Scan for the cell matching the given text and deliver its (X, Y) coordinate at center. 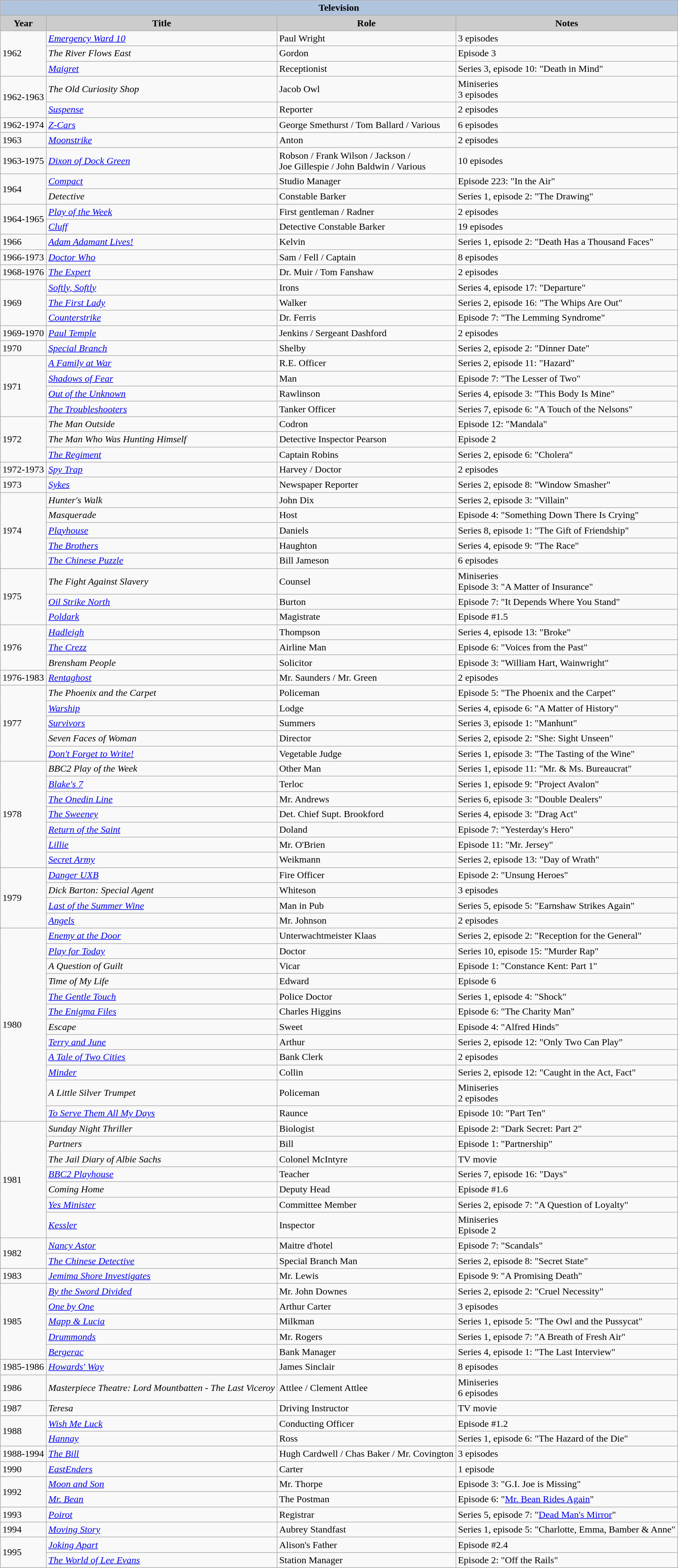
Terloc (366, 784)
Mr. Bean (162, 1499)
Series 3, episode 1: "Manhunt" (567, 723)
Poldark (162, 617)
Robson / Frank Wilson / Jackson / Joe Gillespie / John Baldwin / Various (366, 160)
Play for Today (162, 951)
19 episodes (567, 227)
Television (339, 8)
Constable Barker (366, 196)
1963 (23, 140)
Episode 3: "William Hart, Wainwright" (567, 662)
John Dix (366, 500)
1962 (23, 53)
Kelvin (366, 242)
The Man Outside (162, 424)
Newspaper Reporter (366, 485)
1974 (23, 530)
Episode 2: "Dark Secret: Part 2" (567, 1129)
Episode #2.4 (567, 1545)
Harvey / Doctor (366, 470)
Host (366, 515)
Counterstrike (162, 318)
1976-1983 (23, 678)
Sam / Fell / Captain (366, 257)
The Jail Diary of Albie Sachs (162, 1159)
Series 2, episode 16: "The Whips Are Out" (567, 303)
Adam Adamant Lives! (162, 242)
Jemima Shore Investigates (162, 1276)
Lillie (162, 845)
Anton (366, 140)
Moonstrike (162, 140)
Episode #1.6 (567, 1189)
Series 5, episode 5: "Earnshaw Strikes Again" (567, 905)
Playhouse (162, 530)
Return of the Saint (162, 829)
Episode 12: "Mandala" (567, 424)
Moon and Son (162, 1484)
Series 4, episode 13: "Broke" (567, 632)
Secret Army (162, 860)
Hunter's Walk (162, 500)
Series 7, episode 16: "Days" (567, 1174)
1994 (23, 1530)
Series 2, episode 8: "Secret State" (567, 1261)
Jenkins / Sergeant Dashford (366, 333)
Angels (162, 920)
Brensham People (162, 662)
Series 1, episode 11: "Mr. & Ms. Bureaucrat" (567, 769)
Yes Minister (162, 1205)
Bill (366, 1144)
Hadleigh (162, 632)
1966 (23, 242)
Series 7, episode 6: "A Touch of the Nelsons" (567, 409)
Series 2, episode 13: "Day of Wrath" (567, 860)
Biologist (366, 1129)
Series 4, episode 3: "Drag Act" (567, 814)
Series 1, episode 6: "The Hazard of the Die" (567, 1438)
Joking Apart (162, 1545)
Charles Higgins (366, 1012)
Gordon (366, 53)
Episode 3 (567, 53)
Series 4, episode 6: "A Matter of History" (567, 708)
Conducting Officer (366, 1423)
Don't Forget to Write! (162, 754)
Deputy Head (366, 1189)
1973 (23, 485)
Episode 2: "Unsung Heroes" (567, 875)
Episode 6: "Mr. Bean Rides Again" (567, 1499)
Series 10, episode 15: "Murder Rap" (567, 951)
Miniseries Episode 3: "A Matter of Insurance" (567, 581)
Bank Clerk (366, 1057)
The Onedin Line (162, 799)
Miniseries 2 episodes (567, 1093)
Maitre d'hotel (366, 1246)
Maigret (162, 69)
Series 6, episode 3: "Double Dealers" (567, 799)
Episode 223: "In the Air" (567, 181)
Series 4, episode 9: "The Race" (567, 546)
Compact (162, 181)
1987 (23, 1408)
Series 1, episode 2: "The Drawing" (567, 196)
Other Man (366, 769)
Dick Barton: Special Agent (162, 890)
1 episode (567, 1469)
Attlee / Clement Attlee (366, 1388)
The Regiment (162, 454)
Terry and June (162, 1042)
Man (366, 378)
A Family at War (162, 363)
Special Branch (162, 348)
1970 (23, 348)
The Old Curiosity Shop (162, 89)
Warship (162, 708)
Episode 5: "The Phoenix and the Carpet" (567, 693)
The Brothers (162, 546)
Miniseries 3 episodes (567, 89)
Summers (366, 723)
Episode 3: "G.I. Joe is Missing" (567, 1484)
Series 1, episode 3: "The Tasting of the Wine" (567, 754)
1980 (23, 1024)
The Postman (366, 1499)
1983 (23, 1276)
Series 2, episode 8: "Window Smasher" (567, 485)
1972 (23, 439)
Notes (567, 23)
Episode 2: "Off the Rails" (567, 1560)
1972-1973 (23, 470)
1981 (23, 1180)
Bank Manager (366, 1352)
Collin (366, 1072)
Dr. Muir / Tom Fanshaw (366, 272)
BBC2 Play of the Week (162, 769)
Daniels (366, 530)
Episode 6 (567, 981)
The Phoenix and the Carpet (162, 693)
Arthur Carter (366, 1306)
Episode 4: "Something Down There Is Crying" (567, 515)
1962-1974 (23, 125)
Tanker Officer (366, 409)
A Tale of Two Cities (162, 1057)
Escape (162, 1027)
1979 (23, 898)
Unterwachtmeister Klaas (366, 936)
Episode 6: "Voices from the Past" (567, 647)
Series 2, episode 2: "Dinner Date" (567, 348)
BBC2 Playhouse (162, 1174)
Episode 11: "Mr. Jersey" (567, 845)
A Question of Guilt (162, 966)
Doctor (366, 951)
The World of Lee Evans (162, 1560)
Driving Instructor (366, 1408)
Year (23, 23)
1986 (23, 1388)
Paul Wright (366, 38)
Series 1, episode 4: "Shock" (567, 997)
Howards' Way (162, 1367)
1993 (23, 1515)
Rentaghost (162, 678)
Survivors (162, 723)
Teacher (366, 1174)
Weikmann (366, 860)
Doctor Who (162, 257)
Episode 7: "The Lemming Syndrome" (567, 318)
Series 2, episode 11: "Hazard" (567, 363)
Episode 4: "Alfred Hinds" (567, 1027)
Mr. Thorpe (366, 1484)
The Sweeney (162, 814)
Series 1, episode 7: "A Breath of Fresh Air" (567, 1337)
1988 (23, 1431)
Carter (366, 1469)
Series 1, episode 5: "The Owl and the Pussycat" (567, 1322)
Wish Me Luck (162, 1423)
Series 4, episode 1: "The Last Interview" (567, 1352)
1992 (23, 1492)
1969-1970 (23, 333)
Shelby (366, 348)
Mr. Saunders / Mr. Green (366, 678)
Rawlinson (366, 394)
Vegetable Judge (366, 754)
Airline Man (366, 647)
1964-1965 (23, 219)
Episode 1: "Partnership" (567, 1144)
1988-1994 (23, 1454)
Z-Cars (162, 125)
The Crezz (162, 647)
Softly, Softly (162, 288)
1963-1975 (23, 160)
Emergency Ward 10 (162, 38)
Oil Strike North (162, 602)
Spy Trap (162, 470)
Series 1, episode 5: "Charlotte, Emma, Bamber & Anne" (567, 1530)
Paul Temple (162, 333)
1971 (23, 386)
Colonel McIntyre (366, 1159)
Episode 7: "Yesterday's Hero" (567, 829)
Captain Robins (366, 454)
The Fight Against Slavery (162, 581)
Miniseries Episode 2 (567, 1225)
Episode 9: "A Promising Death" (567, 1276)
Episode 7: "Scandals" (567, 1246)
Series 2, episode 12: "Only Two Can Play" (567, 1042)
Series 1, episode 9: "Project Avalon" (567, 784)
Receptionist (366, 69)
Series 4, episode 17: "Departure" (567, 288)
1982 (23, 1253)
Series 2, episode 2: "Cruel Necessity" (567, 1291)
Role (366, 23)
Dixon of Dock Green (162, 160)
Out of the Unknown (162, 394)
Alison's Father (366, 1545)
Committee Member (366, 1205)
Play of the Week (162, 212)
Sunday Night Thriller (162, 1129)
Episode 1: "Constance Kent: Part 1" (567, 966)
Series 2, episode 3: "Villain" (567, 500)
R.E. Officer (366, 363)
EastEnders (162, 1469)
Aubrey Standfast (366, 1530)
Last of the Summer Wine (162, 905)
James Sinclair (366, 1367)
Lodge (366, 708)
Fire Officer (366, 875)
Irons (366, 288)
Episode 6: "The Charity Man" (567, 1012)
Episode 10: "Part Ten" (567, 1113)
Studio Manager (366, 181)
Haughton (366, 546)
Registrar (366, 1515)
One by One (162, 1306)
Det. Chief Supt. Brookford (366, 814)
Episode #1.5 (567, 617)
Police Doctor (366, 997)
Danger UXB (162, 875)
1968-1976 (23, 272)
Sweet (366, 1027)
A Little Silver Trumpet (162, 1093)
Series 2, episode 12: "Caught in the Act, Fact" (567, 1072)
Vicar (366, 966)
Whiteson (366, 890)
Mapp & Lucia (162, 1322)
Arthur (366, 1042)
1966-1973 (23, 257)
Seven Faces of Woman (162, 739)
The Enigma Files (162, 1012)
10 episodes (567, 160)
Series 5, episode 7: "Dead Man's Mirror" (567, 1515)
Poirot (162, 1515)
1985 (23, 1322)
Detective Inspector Pearson (366, 439)
Series 2, episode 6: "Cholera" (567, 454)
Bergerac (162, 1352)
Detective (162, 196)
The Expert (162, 272)
Episode #1.2 (567, 1423)
The Chinese Detective (162, 1261)
Episode 7: "It Depends Where You Stand" (567, 602)
Series 3, episode 10: "Death in Mind" (567, 69)
The Gentle Touch (162, 997)
Dr. Ferris (366, 318)
1985-1986 (23, 1367)
Episode 7: "The Lesser of Two" (567, 378)
1976 (23, 647)
Edward (366, 981)
Drummonds (162, 1337)
The River Flows East (162, 53)
Kessler (162, 1225)
Ross (366, 1438)
George Smethurst / Tom Ballard / Various (366, 125)
Sykes (162, 485)
By the Sword Divided (162, 1291)
Inspector (366, 1225)
Cluff (162, 227)
Bill Jameson (366, 561)
The Troubleshooters (162, 409)
Codron (366, 424)
Hugh Cardwell / Chas Baker / Mr. Covington (366, 1454)
Mr. Rogers (366, 1337)
Series 2, episode 7: "A Question of Loyalty" (567, 1205)
1978 (23, 814)
First gentleman / Radner (366, 212)
The Chinese Puzzle (162, 561)
Burton (366, 602)
Thompson (366, 632)
1995 (23, 1552)
Raunce (366, 1113)
1990 (23, 1469)
Series 8, episode 1: "The Gift of Friendship" (567, 530)
To Serve Them All My Days (162, 1113)
The Man Who Was Hunting Himself (162, 439)
Mr. Johnson (366, 920)
Minder (162, 1072)
Doland (366, 829)
Moving Story (162, 1530)
Mr. John Downes (366, 1291)
Suspense (162, 110)
1977 (23, 723)
Director (366, 739)
Man in Pub (366, 905)
Special Branch Man (366, 1261)
Miniseries 6 episodes (567, 1388)
Counsel (366, 581)
Coming Home (162, 1189)
1962-1963 (23, 97)
1975 (23, 597)
Masterpiece Theatre: Lord Mountbatten - The Last Viceroy (162, 1388)
Blake's 7 (162, 784)
Time of My Life (162, 981)
Series 4, episode 3: "This Body Is Mine" (567, 394)
Milkman (366, 1322)
Mr. Andrews (366, 799)
Hannay (162, 1438)
Nancy Astor (162, 1246)
Teresa (162, 1408)
Masquerade (162, 515)
Series 2, episode 2: "She: Sight Unseen" (567, 739)
Mr. O'Brien (366, 845)
Reporter (366, 110)
Title (162, 23)
Magistrate (366, 617)
Station Manager (366, 1560)
Walker (366, 303)
Mr. Lewis (366, 1276)
1964 (23, 189)
Partners (162, 1144)
Episode 2 (567, 439)
Enemy at the Door (162, 936)
The Bill (162, 1454)
The First Lady (162, 303)
1969 (23, 303)
Jacob Owl (366, 89)
Shadows of Fear (162, 378)
Series 1, episode 2: "Death Has a Thousand Faces" (567, 242)
Solicitor (366, 662)
Detective Constable Barker (366, 227)
Series 2, episode 2: "Reception for the General" (567, 936)
